For the text-containing cell, return its midpoint in [x, y] coordinate format. 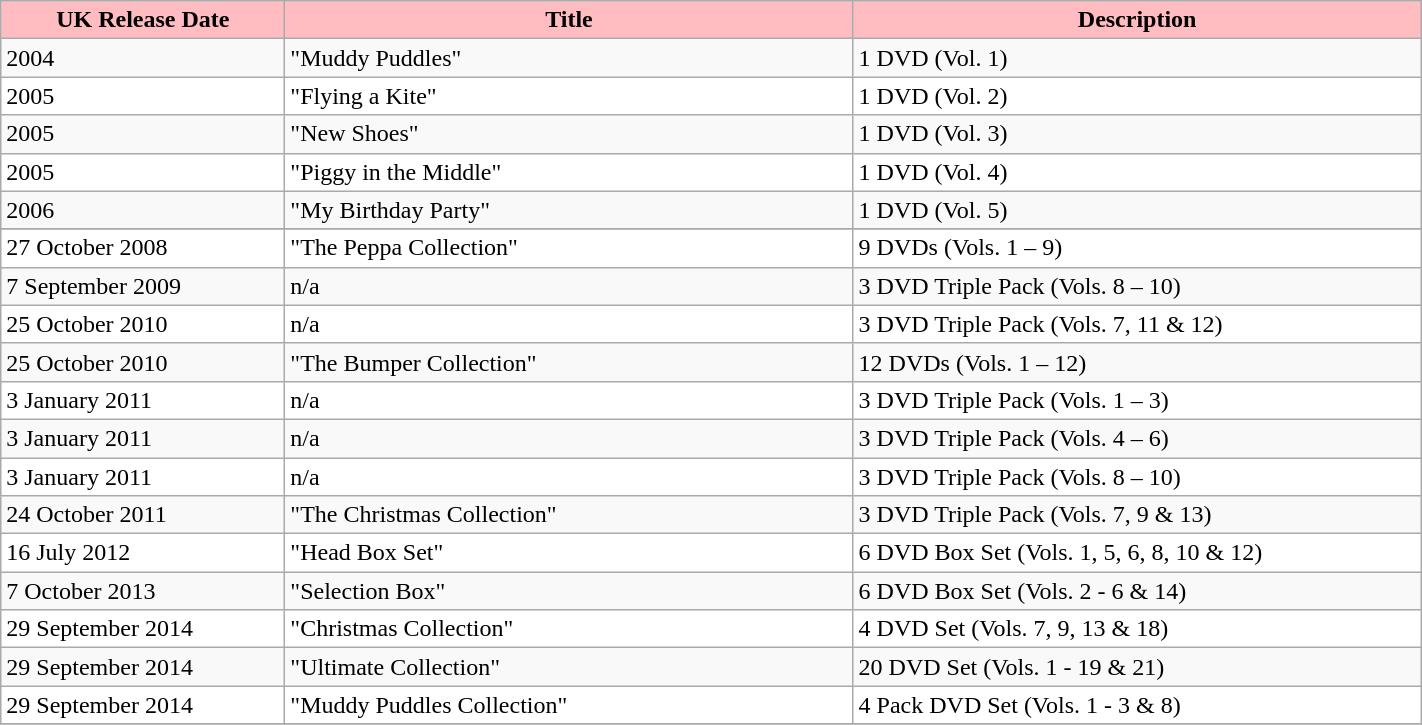
6 DVD Box Set (Vols. 1, 5, 6, 8, 10 & 12) [1137, 553]
"Muddy Puddles Collection" [569, 705]
12 DVDs (Vols. 1 – 12) [1137, 362]
7 October 2013 [143, 591]
1 DVD (Vol. 3) [1137, 134]
1 DVD (Vol. 1) [1137, 58]
3 DVD Triple Pack (Vols. 7, 9 & 13) [1137, 515]
3 DVD Triple Pack (Vols. 4 – 6) [1137, 438]
3 DVD Triple Pack (Vols. 1 – 3) [1137, 400]
Description [1137, 20]
"Muddy Puddles" [569, 58]
7 September 2009 [143, 286]
2006 [143, 210]
16 July 2012 [143, 553]
UK Release Date [143, 20]
"Selection Box" [569, 591]
1 DVD (Vol. 4) [1137, 172]
"Flying a Kite" [569, 96]
9 DVDs (Vols. 1 – 9) [1137, 248]
2004 [143, 58]
1 DVD (Vol. 5) [1137, 210]
"Piggy in the Middle" [569, 172]
"Christmas Collection" [569, 629]
20 DVD Set (Vols. 1 - 19 & 21) [1137, 667]
"The Bumper Collection" [569, 362]
27 October 2008 [143, 248]
3 DVD Triple Pack (Vols. 7, 11 & 12) [1137, 324]
1 DVD (Vol. 2) [1137, 96]
24 October 2011 [143, 515]
6 DVD Box Set (Vols. 2 - 6 & 14) [1137, 591]
Title [569, 20]
"The Peppa Collection" [569, 248]
"My Birthday Party" [569, 210]
"The Christmas Collection" [569, 515]
"Head Box Set" [569, 553]
"Ultimate Collection" [569, 667]
"New Shoes" [569, 134]
4 Pack DVD Set (Vols. 1 - 3 & 8) [1137, 705]
4 DVD Set (Vols. 7, 9, 13 & 18) [1137, 629]
